Extract the [X, Y] coordinate from the center of the cell holding the provided text.  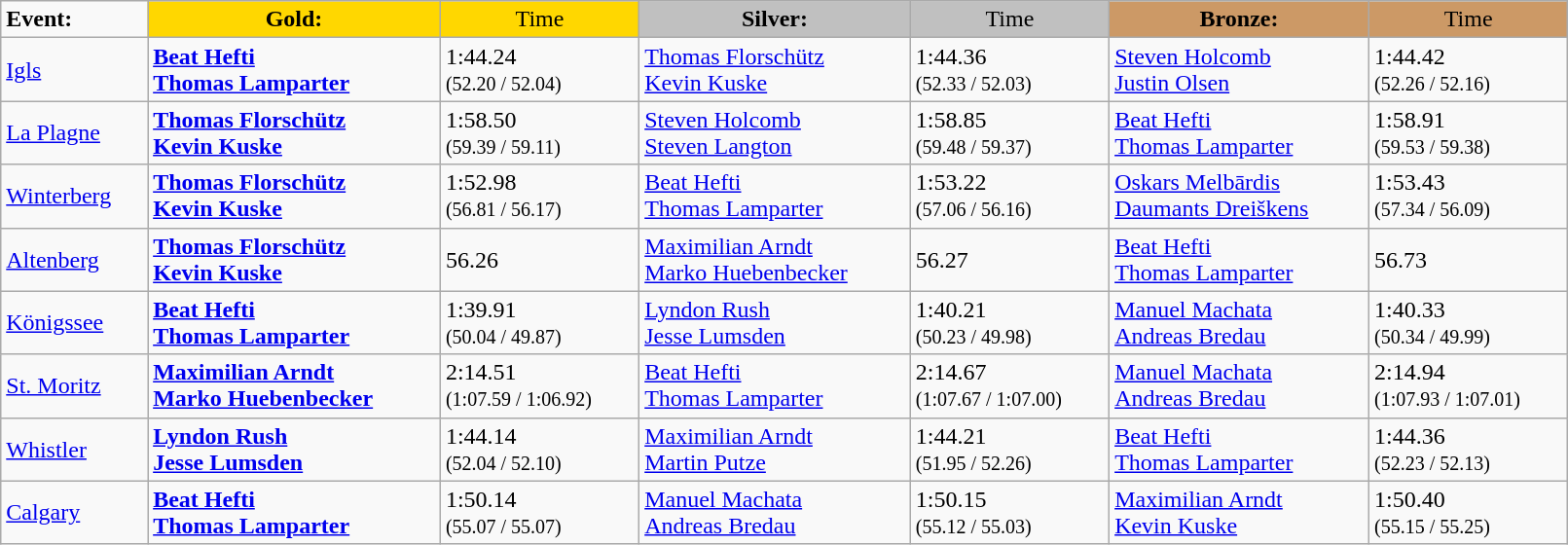
1:44.36 (52.33 / 52.03) [1009, 70]
56.27 [1009, 259]
56.26 [539, 259]
Silver: [775, 19]
2:14.94 (1:07.93 / 1:07.01) [1468, 385]
1:53.43 (57.34 / 56.09) [1468, 197]
1:53.22 (57.06 / 56.16) [1009, 197]
Oskars MelbārdisDaumants Dreiškens [1240, 197]
Winterberg [74, 197]
1:50.40 (55.15 / 55.25) [1468, 512]
1:44.36 (52.23 / 52.13) [1468, 450]
Igls [74, 70]
Calgary [74, 512]
Maximilian ArndtKevin Kuske [1240, 512]
1:50.15 (55.12 / 55.03) [1009, 512]
1:44.14 (52.04 / 52.10) [539, 450]
Altenberg [74, 259]
56.73 [1468, 259]
Maximilian ArndtMartin Putze [775, 450]
1:44.21 (51.95 / 52.26) [1009, 450]
1:58.50 (59.39 / 59.11) [539, 132]
Bronze: [1240, 19]
1:40.21 (50.23 / 49.98) [1009, 323]
1:58.91 (59.53 / 59.38) [1468, 132]
La Plagne [74, 132]
1:39.91 (50.04 / 49.87) [539, 323]
1:58.85 (59.48 / 59.37) [1009, 132]
2:14.67 (1:07.67 / 1:07.00) [1009, 385]
St. Moritz [74, 385]
1:44.42 (52.26 / 52.16) [1468, 70]
1:40.33 (50.34 / 49.99) [1468, 323]
Whistler [74, 450]
Königssee [74, 323]
1:50.14 (55.07 / 55.07) [539, 512]
Gold: [294, 19]
2:14.51 (1:07.59 / 1:06.92) [539, 385]
Event: [74, 19]
1:52.98 (56.81 / 56.17) [539, 197]
Steven HolcombSteven Langton [775, 132]
1:44.24 (52.20 / 52.04) [539, 70]
Steven HolcombJustin Olsen [1240, 70]
